Capture the cell that displays the provided text and extract its [X, Y] central coordinate. 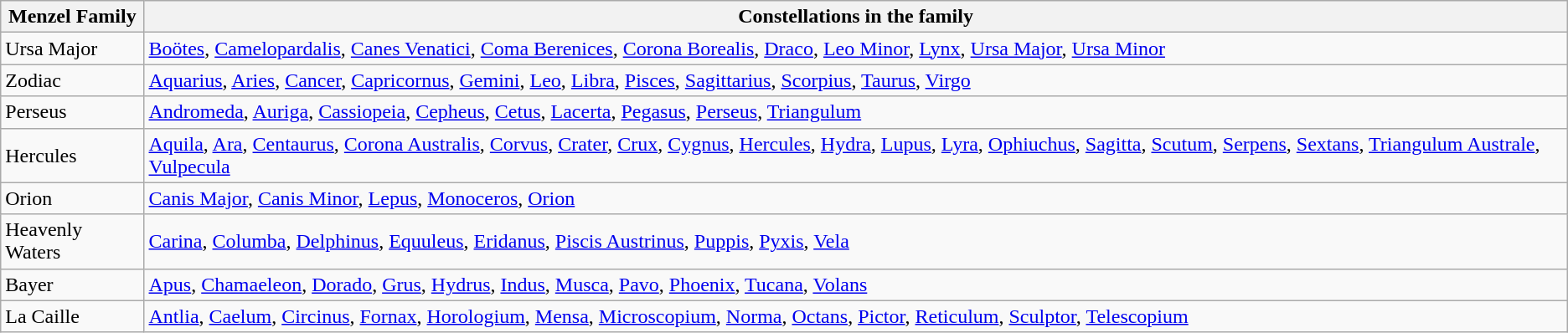
Hercules [72, 156]
Canis Major, Canis Minor, Lepus, Monoceros, Orion [856, 198]
Zodiac [72, 80]
Boötes, Camelopardalis, Canes Venatici, Coma Berenices, Corona Borealis, Draco, Leo Minor, Lynx, Ursa Major, Ursa Minor [856, 49]
Ursa Major [72, 49]
Aquarius, Aries, Cancer, Capricornus, Gemini, Leo, Libra, Pisces, Sagittarius, Scorpius, Taurus, Virgo [856, 80]
Orion [72, 198]
Menzel Family [72, 17]
Perseus [72, 112]
Apus, Chamaeleon, Dorado, Grus, Hydrus, Indus, Musca, Pavo, Phoenix, Tucana, Volans [856, 284]
Bayer [72, 284]
Antlia, Caelum, Circinus, Fornax, Horologium, Mensa, Microscopium, Norma, Octans, Pictor, Reticulum, Sculptor, Telescopium [856, 316]
Heavenly Waters [72, 241]
Carina, Columba, Delphinus, Equuleus, Eridanus, Piscis Austrinus, Puppis, Pyxis, Vela [856, 241]
Constellations in the family [856, 17]
Andromeda, Auriga, Cassiopeia, Cepheus, Cetus, Lacerta, Pegasus, Perseus, Triangulum [856, 112]
La Caille [72, 316]
